Scan for the cell matching the given text and deliver its (X, Y) coordinate at center. 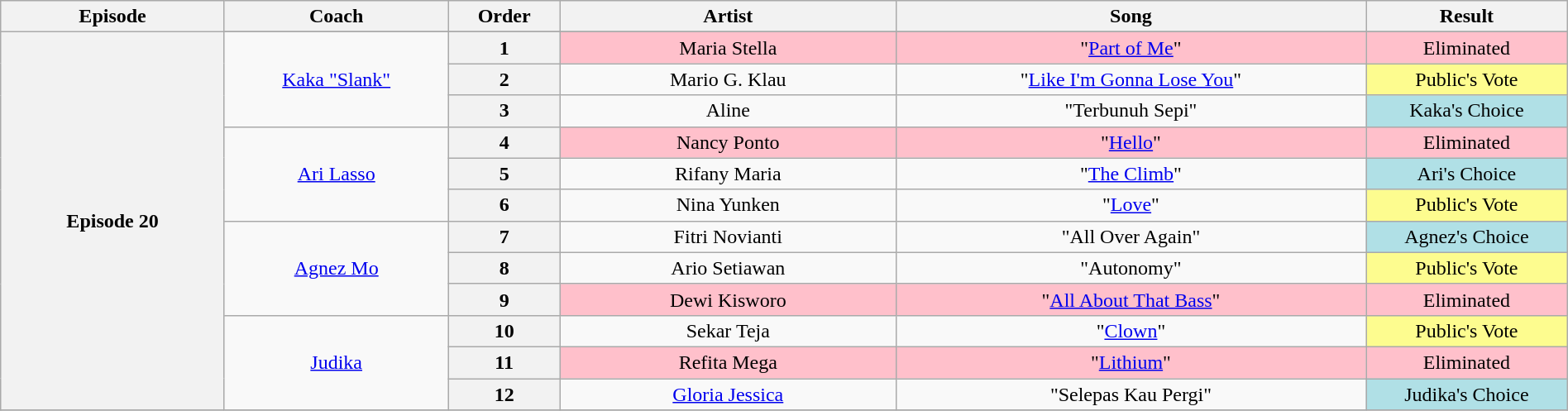
Episode (112, 17)
"Love" (1131, 205)
11 (504, 362)
"Hello" (1131, 142)
Ari's Choice (1467, 174)
Maria Stella (728, 48)
Ari Lasso (336, 174)
"Part of Me" (1131, 48)
Result (1467, 17)
6 (504, 205)
Judika's Choice (1467, 394)
Refita Mega (728, 362)
Mario G. Klau (728, 79)
7 (504, 237)
"Autonomy" (1131, 268)
Nina Yunken (728, 205)
3 (504, 111)
Kaka "Slank" (336, 79)
Episode 20 (112, 222)
8 (504, 268)
Coach (336, 17)
4 (504, 142)
Aline (728, 111)
2 (504, 79)
"Terbunuh Sepi" (1131, 111)
Ario Setiawan (728, 268)
"All About That Bass" (1131, 299)
Agnez Mo (336, 268)
Kaka's Choice (1467, 111)
"The Climb" (1131, 174)
"Lithium" (1131, 362)
10 (504, 331)
"All Over Again" (1131, 237)
Gloria Jessica (728, 394)
Nancy Ponto (728, 142)
Song (1131, 17)
Rifany Maria (728, 174)
"Like I'm Gonna Lose You" (1131, 79)
"Clown" (1131, 331)
Artist (728, 17)
Dewi Kisworo (728, 299)
Judika (336, 362)
12 (504, 394)
9 (504, 299)
Agnez's Choice (1467, 237)
Fitri Novianti (728, 237)
5 (504, 174)
1 (504, 48)
"Selepas Kau Pergi" (1131, 394)
Sekar Teja (728, 331)
Order (504, 17)
